Search for the cell housing the specified text and yield its [x, y] center coordinate. 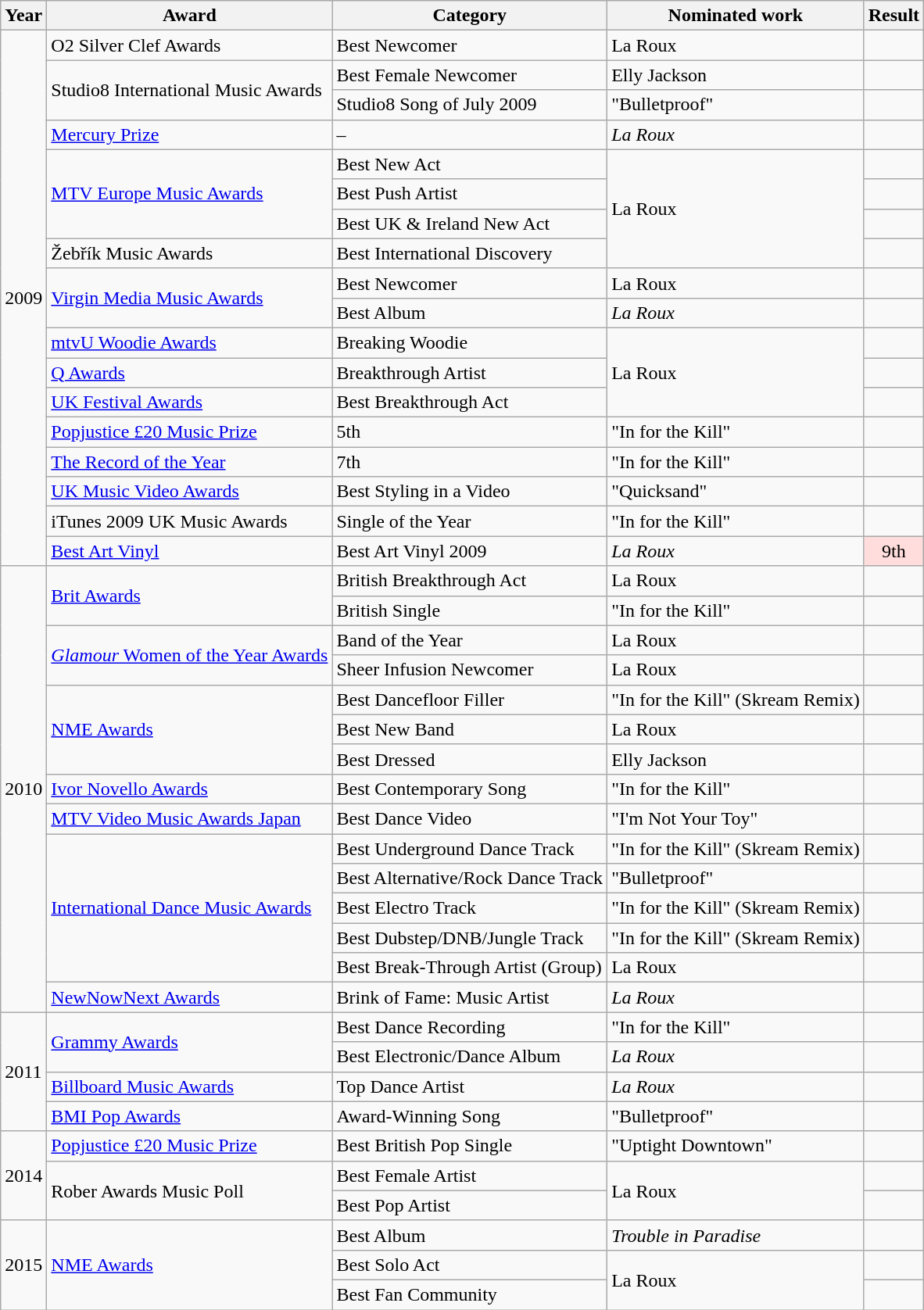
Award [189, 16]
"I'm Not Your Toy" [736, 818]
Top Dance Artist [470, 1086]
Trouble in Paradise [736, 1235]
"Quicksand" [736, 492]
Best Dance Video [470, 818]
Brink of Fame: Music Artist [470, 997]
Rober Awards Music Poll [189, 1190]
9th [894, 551]
Breakthrough Artist [470, 373]
Best Styling in a Video [470, 492]
Best Solo Act [470, 1265]
Mercury Prize [189, 134]
Sheer Infusion Newcomer [470, 670]
Best Breakthrough Act [470, 403]
Grammy Awards [189, 1042]
Best Dressed [470, 759]
Nominated work [736, 16]
Brit Awards [189, 596]
The Record of the Year [189, 462]
Best Art Vinyl [189, 551]
Best British Pop Single [470, 1146]
Best Dance Recording [470, 1027]
Result [894, 16]
O2 Silver Clef Awards [189, 45]
UK Music Video Awards [189, 492]
Best Electro Track [470, 908]
MTV Video Music Awards Japan [189, 818]
Glamour Women of the Year Awards [189, 655]
iTunes 2009 UK Music Awards [189, 521]
International Dance Music Awards [189, 907]
Year [23, 16]
British Breakthrough Act [470, 581]
5th [470, 432]
Single of the Year [470, 521]
Studio8 International Music Awards [189, 90]
BMI Pop Awards [189, 1116]
Best Break-Through Artist (Group) [470, 968]
Best Pop Artist [470, 1205]
Best Underground Dance Track [470, 848]
Category [470, 16]
NewNowNext Awards [189, 997]
Ivor Novello Awards [189, 789]
Breaking Woodie [470, 342]
"Uptight Downtown" [736, 1146]
Q Awards [189, 373]
Best International Discovery [470, 253]
Best Push Artist [470, 194]
2015 [23, 1265]
Best UK & Ireland New Act [470, 224]
Best Art Vinyl 2009 [470, 551]
Award-Winning Song [470, 1116]
2010 [23, 789]
Best Female Newcomer [470, 75]
Žebřík Music Awards [189, 253]
British Single [470, 610]
Virgin Media Music Awards [189, 298]
Billboard Music Awards [189, 1086]
Best Fan Community [470, 1294]
– [470, 134]
UK Festival Awards [189, 403]
Best Dubstep/DNB/Jungle Track [470, 938]
2011 [23, 1072]
Best Alternative/Rock Dance Track [470, 879]
Band of the Year [470, 640]
Best Dancefloor Filler [470, 700]
2009 [23, 299]
Best New Act [470, 164]
Best Electronic/Dance Album [470, 1057]
Best Female Artist [470, 1176]
Studio8 Song of July 2009 [470, 105]
MTV Europe Music Awards [189, 194]
Best Contemporary Song [470, 789]
mtvU Woodie Awards [189, 342]
2014 [23, 1176]
7th [470, 462]
Best New Band [470, 729]
